For the text-containing cell, return its midpoint in (X, Y) coordinate format. 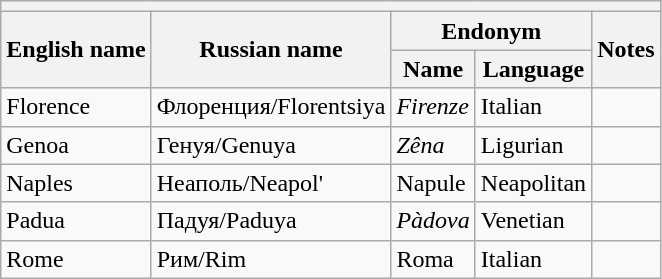
Firenze (433, 107)
Генуя/Genuya (271, 145)
Florence (76, 107)
Name (433, 69)
Roma (433, 259)
Padua (76, 221)
Rome (76, 259)
Флоренция/Florentsiya (271, 107)
Pàdova (433, 221)
Language (533, 69)
Genoa (76, 145)
Неаполь/Neapol' (271, 183)
Venetian (533, 221)
Neapolitan (533, 183)
Падуя/Paduya (271, 221)
Russian name (271, 50)
Ligurian (533, 145)
Naples (76, 183)
Notes (626, 50)
Napule (433, 183)
English name (76, 50)
Zêna (433, 145)
Endonym (492, 31)
Рим/Rim (271, 259)
